Extract the [x, y] coordinate from the center of the cell holding the provided text.  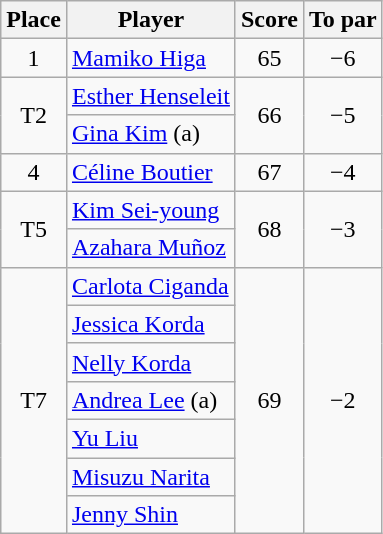
Carlota Ciganda [150, 286]
4 [34, 172]
Misuzu Narita [150, 477]
T5 [34, 229]
Céline Boutier [150, 172]
Jenny Shin [150, 515]
T7 [34, 400]
To par [342, 20]
−2 [342, 400]
−5 [342, 115]
−6 [342, 58]
Jessica Korda [150, 324]
T2 [34, 115]
69 [269, 400]
66 [269, 115]
Azahara Muñoz [150, 248]
Yu Liu [150, 438]
Place [34, 20]
−3 [342, 229]
Player [150, 20]
Mamiko Higa [150, 58]
Score [269, 20]
68 [269, 229]
67 [269, 172]
Gina Kim (a) [150, 134]
65 [269, 58]
Esther Henseleit [150, 96]
Kim Sei-young [150, 210]
Andrea Lee (a) [150, 400]
−4 [342, 172]
1 [34, 58]
Nelly Korda [150, 362]
